From the cell containing the given text, extract its center point as (x, y) coordinate. 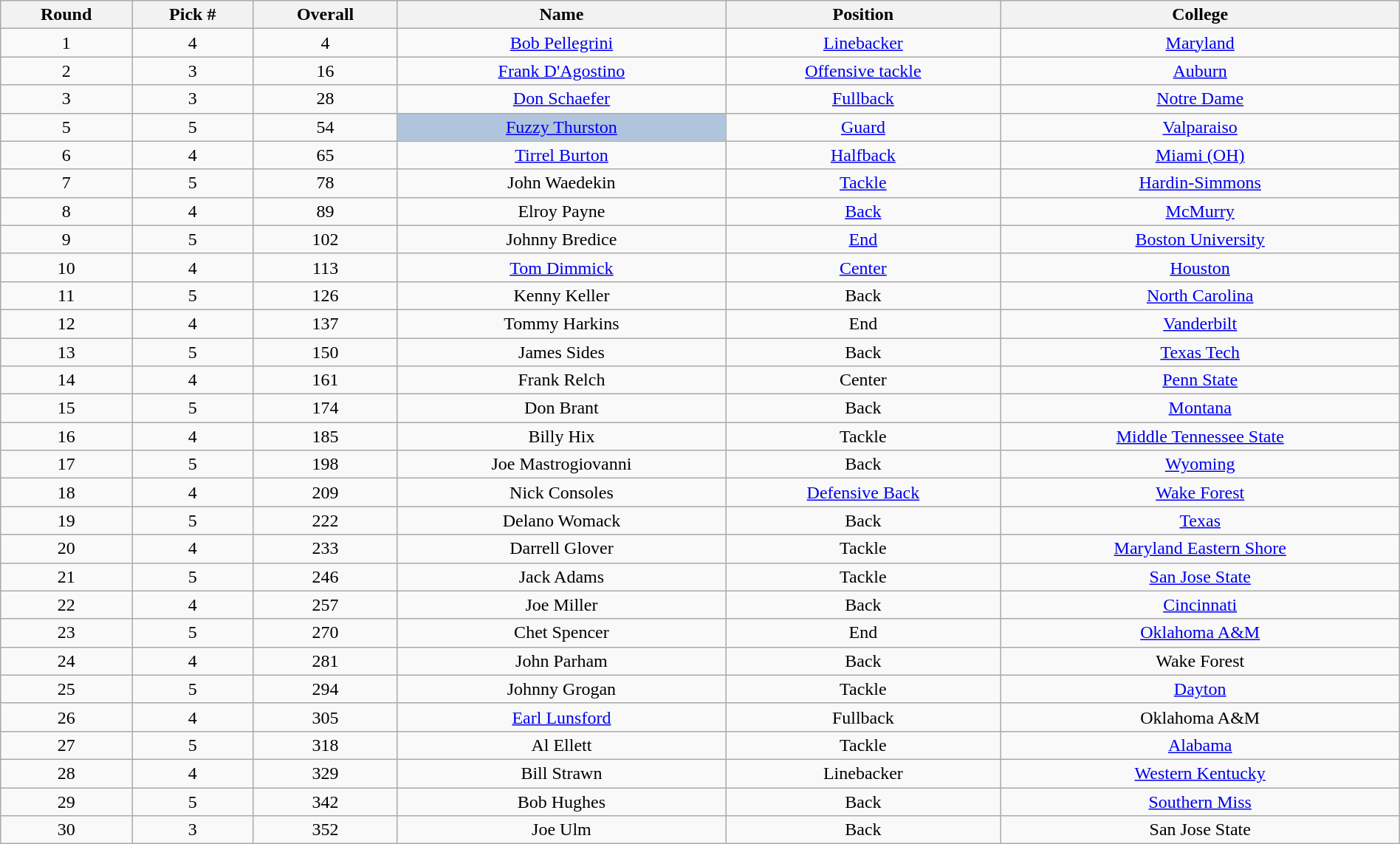
246 (325, 577)
Darrell Glover (561, 549)
26 (66, 717)
Miami (OH) (1200, 155)
Kenny Keller (561, 295)
27 (66, 745)
Dayton (1200, 689)
89 (325, 211)
Southern Miss (1200, 801)
Bob Hughes (561, 801)
Overall (325, 15)
Don Schaefer (561, 99)
College (1200, 15)
Joe Miller (561, 605)
1 (66, 43)
Bill Strawn (561, 773)
Billy Hix (561, 436)
30 (66, 830)
281 (325, 661)
Frank D'Agostino (561, 71)
Wyoming (1200, 464)
22 (66, 605)
Notre Dame (1200, 99)
Maryland Eastern Shore (1200, 549)
McMurry (1200, 211)
329 (325, 773)
12 (66, 323)
Delano Womack (561, 521)
Halfback (864, 155)
6 (66, 155)
Name (561, 15)
Don Brant (561, 408)
Middle Tennessee State (1200, 436)
Johnny Bredice (561, 239)
78 (325, 183)
Houston (1200, 267)
174 (325, 408)
Fuzzy Thurston (561, 127)
Chet Spencer (561, 633)
Frank Relch (561, 380)
7 (66, 183)
294 (325, 689)
18 (66, 493)
270 (325, 633)
Tommy Harkins (561, 323)
19 (66, 521)
198 (325, 464)
Joe Ulm (561, 830)
Round (66, 15)
11 (66, 295)
29 (66, 801)
21 (66, 577)
13 (66, 352)
Defensive Back (864, 493)
Cincinnati (1200, 605)
James Sides (561, 352)
137 (325, 323)
54 (325, 127)
222 (325, 521)
Hardin-Simmons (1200, 183)
233 (325, 549)
Tom Dimmick (561, 267)
2 (66, 71)
20 (66, 549)
Al Ellett (561, 745)
John Parham (561, 661)
9 (66, 239)
Texas Tech (1200, 352)
352 (325, 830)
17 (66, 464)
14 (66, 380)
John Waedekin (561, 183)
Auburn (1200, 71)
126 (325, 295)
15 (66, 408)
Earl Lunsford (561, 717)
24 (66, 661)
102 (325, 239)
10 (66, 267)
Elroy Payne (561, 211)
23 (66, 633)
305 (325, 717)
Pick # (193, 15)
185 (325, 436)
Maryland (1200, 43)
Offensive tackle (864, 71)
Position (864, 15)
25 (66, 689)
161 (325, 380)
209 (325, 493)
342 (325, 801)
318 (325, 745)
113 (325, 267)
Texas (1200, 521)
Western Kentucky (1200, 773)
Vanderbilt (1200, 323)
Joe Mastrogiovanni (561, 464)
Tirrel Burton (561, 155)
Boston University (1200, 239)
Johnny Grogan (561, 689)
8 (66, 211)
Nick Consoles (561, 493)
257 (325, 605)
65 (325, 155)
Penn State (1200, 380)
Bob Pellegrini (561, 43)
North Carolina (1200, 295)
Valparaiso (1200, 127)
Guard (864, 127)
Jack Adams (561, 577)
150 (325, 352)
Alabama (1200, 745)
Montana (1200, 408)
